Determine the (X, Y) coordinate at the center of the cell enclosing the given text.  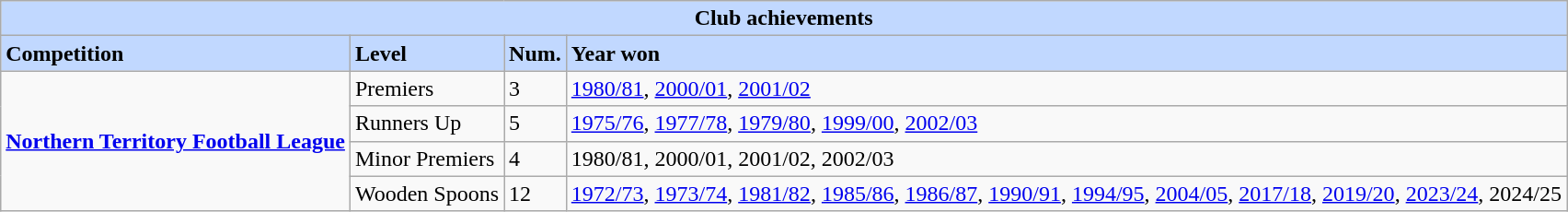
Wooden Spoons (427, 194)
5 (536, 124)
4 (536, 159)
Premiers (427, 88)
Club achievements (784, 18)
1972/73, 1973/74, 1981/82, 1985/86, 1986/87, 1990/91, 1994/95, 2004/05, 2017/18, 2019/20, 2023/24, 2024/25 (1066, 194)
Competition (176, 53)
Northern Territory Football League (176, 141)
3 (536, 88)
Level (427, 53)
12 (536, 194)
1980/81, 2000/01, 2001/02, 2002/03 (1066, 159)
Runners Up (427, 124)
1980/81, 2000/01, 2001/02 (1066, 88)
Year won (1066, 53)
Num. (536, 53)
1975/76, 1977/78, 1979/80, 1999/00, 2002/03 (1066, 124)
Minor Premiers (427, 159)
